Locate the cell with the specified text and output its (x, y) center coordinate. 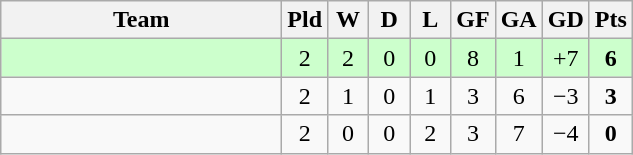
D (390, 20)
7 (518, 134)
Pts (610, 20)
W (348, 20)
−4 (566, 134)
+7 (566, 58)
Team (142, 20)
Pld (305, 20)
GD (566, 20)
L (430, 20)
8 (473, 58)
GA (518, 20)
−3 (566, 96)
GF (473, 20)
